Return [X, Y] of the center of cell containing provided text 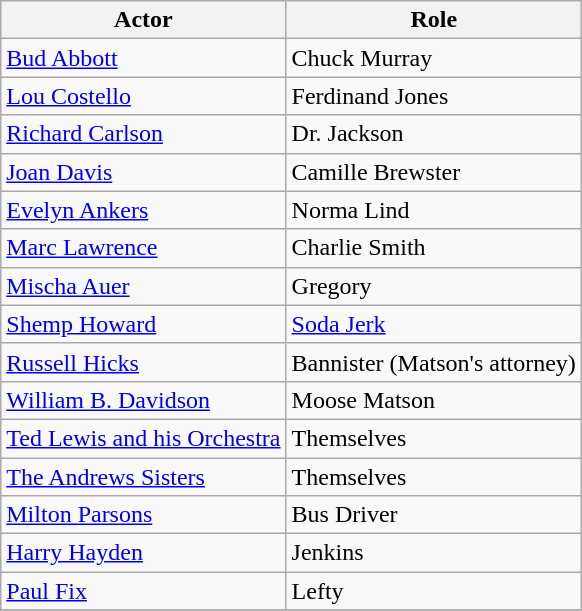
Evelyn Ankers [144, 210]
Camille Brewster [434, 172]
Lefty [434, 591]
Paul Fix [144, 591]
Bus Driver [434, 515]
Mischa Auer [144, 286]
Ted Lewis and his Orchestra [144, 438]
Role [434, 20]
Harry Hayden [144, 553]
Russell Hicks [144, 362]
Ferdinand Jones [434, 96]
Norma Lind [434, 210]
Moose Matson [434, 400]
Chuck Murray [434, 58]
Richard Carlson [144, 134]
Shemp Howard [144, 324]
Dr. Jackson [434, 134]
Lou Costello [144, 96]
Joan Davis [144, 172]
Actor [144, 20]
Marc Lawrence [144, 248]
Jenkins [434, 553]
Bannister (Matson's attorney) [434, 362]
William B. Davidson [144, 400]
Milton Parsons [144, 515]
Charlie Smith [434, 248]
Bud Abbott [144, 58]
The Andrews Sisters [144, 477]
Gregory [434, 286]
Soda Jerk [434, 324]
